Return [X, Y] of the center of cell containing provided text 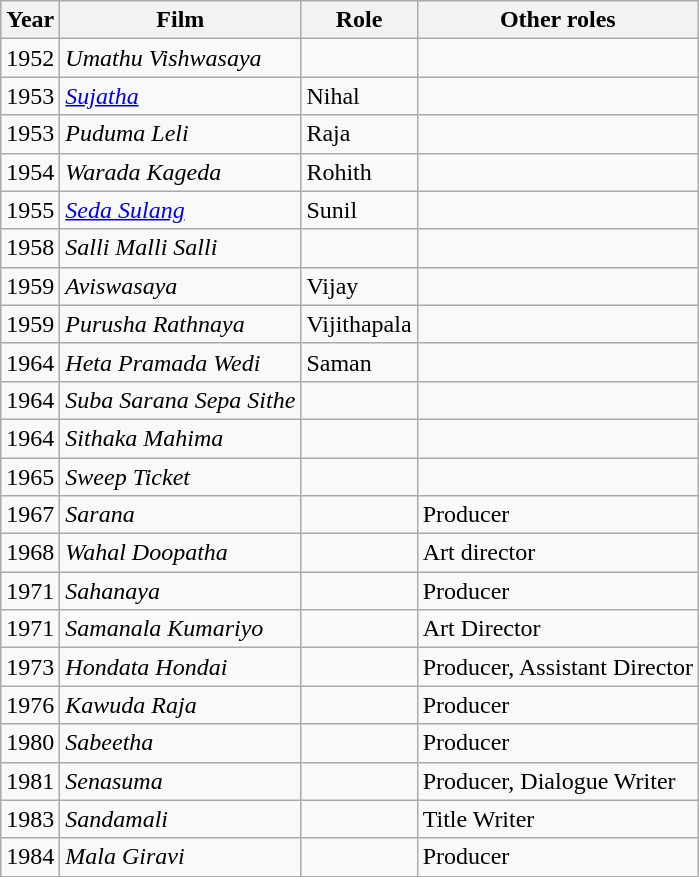
Purusha Rathnaya [180, 324]
Senasuma [180, 781]
Sandamali [180, 819]
Title Writer [558, 819]
Hondata Hondai [180, 667]
1965 [30, 477]
Sithaka Mahima [180, 438]
Role [359, 20]
Heta Pramada Wedi [180, 362]
1973 [30, 667]
1981 [30, 781]
Suba Sarana Sepa Sithe [180, 400]
1980 [30, 743]
Umathu Vishwasaya [180, 58]
Rohith [359, 172]
Art director [558, 553]
1958 [30, 248]
Producer, Assistant Director [558, 667]
Sujatha [180, 96]
1954 [30, 172]
Sarana [180, 515]
Seda Sulang [180, 210]
Raja [359, 134]
Sahanaya [180, 591]
Art Director [558, 629]
Sunil [359, 210]
Kawuda Raja [180, 705]
Other roles [558, 20]
1976 [30, 705]
Vijithapala [359, 324]
1983 [30, 819]
Saman [359, 362]
Sweep Ticket [180, 477]
1967 [30, 515]
Producer, Dialogue Writer [558, 781]
Puduma Leli [180, 134]
Vijay [359, 286]
1952 [30, 58]
Sabeetha [180, 743]
1955 [30, 210]
Film [180, 20]
Samanala Kumariyo [180, 629]
1984 [30, 857]
Nihal [359, 96]
Mala Giravi [180, 857]
Aviswasaya [180, 286]
Year [30, 20]
Warada Kageda [180, 172]
Wahal Doopatha [180, 553]
Salli Malli Salli [180, 248]
1968 [30, 553]
